Return [X, Y] of the center of cell containing provided text 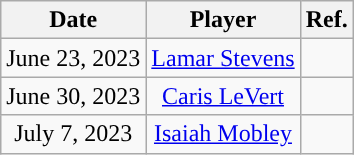
Ref. [326, 20]
June 30, 2023 [74, 96]
Date [74, 20]
Player [223, 20]
June 23, 2023 [74, 58]
Caris LeVert [223, 96]
July 7, 2023 [74, 134]
Lamar Stevens [223, 58]
Isaiah Mobley [223, 134]
